For the text-containing cell, return its midpoint in (x, y) coordinate format. 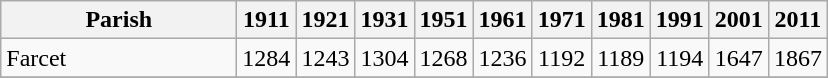
1961 (502, 20)
1991 (680, 20)
1236 (502, 58)
1951 (444, 20)
1192 (562, 58)
Farcet (119, 58)
1911 (266, 20)
1921 (326, 20)
1647 (738, 58)
1304 (384, 58)
1194 (680, 58)
1268 (444, 58)
1931 (384, 20)
1189 (620, 58)
2011 (798, 20)
1243 (326, 58)
Parish (119, 20)
1284 (266, 58)
2001 (738, 20)
1981 (620, 20)
1867 (798, 58)
1971 (562, 20)
